From the cell containing the given text, extract its center point as [X, Y] coordinate. 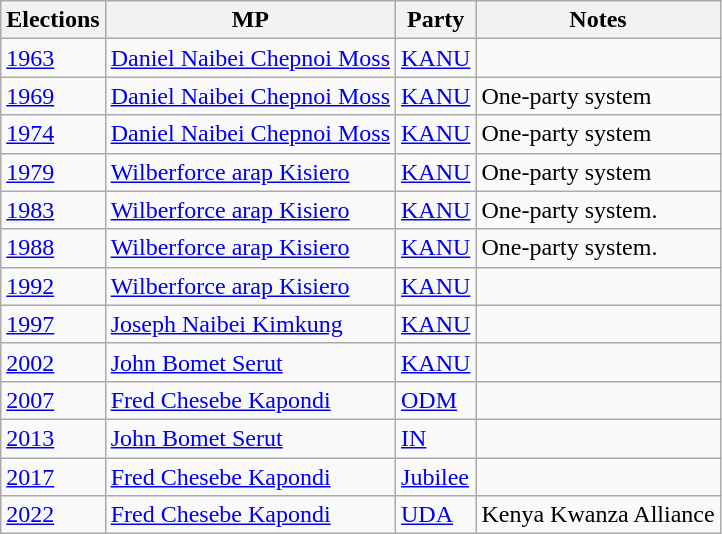
Kenya Kwanza Alliance [598, 515]
UDA [436, 515]
1983 [53, 210]
Notes [598, 20]
Party [436, 20]
2007 [53, 400]
1969 [53, 96]
1988 [53, 248]
ODM [436, 400]
1963 [53, 58]
Joseph Naibei Kimkung [250, 324]
MP [250, 20]
1997 [53, 324]
1974 [53, 134]
2002 [53, 362]
Jubilee [436, 477]
2013 [53, 438]
2017 [53, 477]
2022 [53, 515]
Elections [53, 20]
1979 [53, 172]
IN [436, 438]
1992 [53, 286]
